Capture the cell that displays the provided text and extract its [x, y] central coordinate. 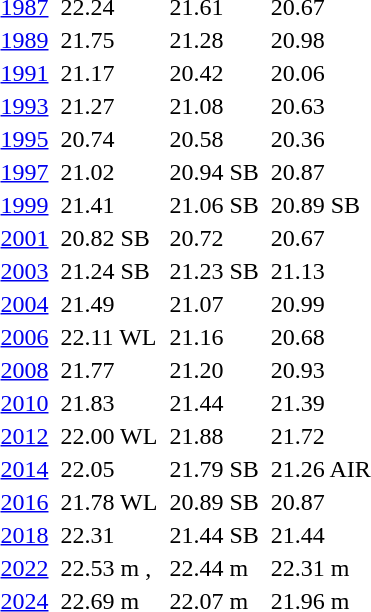
21.27 [109, 106]
21.49 [109, 304]
22.31 [109, 535]
21.16 [214, 337]
20.82 SB [109, 238]
22.11 WL [109, 337]
21.20 [214, 370]
21.44 [214, 403]
21.06 SB [214, 205]
21.07 [214, 304]
21.77 [109, 370]
21.24 SB [109, 271]
20.42 [214, 73]
21.78 WL [109, 502]
21.79 SB [214, 469]
21.44 SB [214, 535]
22.05 [109, 469]
20.89 SB [214, 502]
20.72 [214, 238]
20.74 [109, 139]
21.83 [109, 403]
21.75 [109, 40]
20.94 SB [214, 172]
21.02 [109, 172]
22.44 m [214, 568]
22.53 m , [109, 568]
21.41 [109, 205]
22.00 WL [109, 436]
21.23 SB [214, 271]
21.17 [109, 73]
21.88 [214, 436]
20.58 [214, 139]
21.08 [214, 106]
21.28 [214, 40]
